Pinpoint the cell where the given text exists, returning its (x, y) midpoint coordinate. 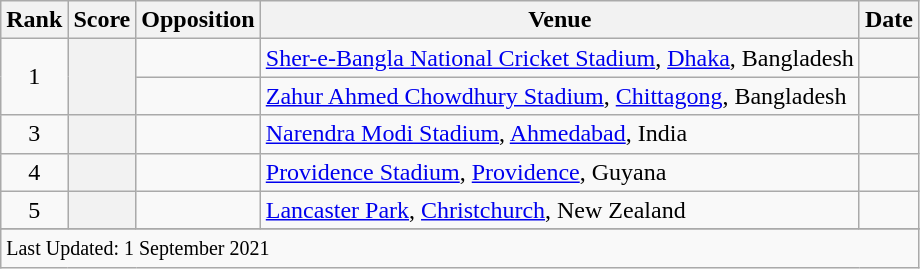
1 (34, 77)
Providence Stadium, Providence, Guyana (560, 172)
Last Updated: 1 September 2021 (460, 248)
Score (102, 20)
Lancaster Park, Christchurch, New Zealand (560, 210)
Rank (34, 20)
Zahur Ahmed Chowdhury Stadium, Chittagong, Bangladesh (560, 96)
Venue (560, 20)
3 (34, 134)
5 (34, 210)
Sher-e-Bangla National Cricket Stadium, Dhaka, Bangladesh (560, 58)
Date (888, 20)
Opposition (198, 20)
4 (34, 172)
Narendra Modi Stadium, Ahmedabad, India (560, 134)
